Search for the cell housing the specified text and yield its [X, Y] center coordinate. 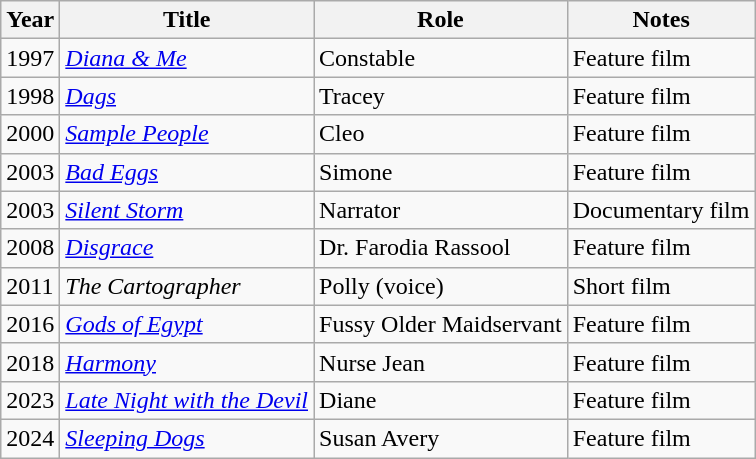
1997 [30, 58]
2008 [30, 248]
Cleo [441, 134]
Harmony [187, 362]
Polly (voice) [441, 286]
Notes [661, 20]
2016 [30, 324]
Late Night with the Devil [187, 400]
Disgrace [187, 248]
Dr. Farodia Rassool [441, 248]
Tracey [441, 96]
Constable [441, 58]
Short film [661, 286]
2000 [30, 134]
Diane [441, 400]
Diana & Me [187, 58]
Nurse Jean [441, 362]
Title [187, 20]
Narrator [441, 210]
Year [30, 20]
Bad Eggs [187, 172]
Sleeping Dogs [187, 438]
Sample People [187, 134]
2024 [30, 438]
Dags [187, 96]
The Cartographer [187, 286]
Documentary film [661, 210]
Fussy Older Maidservant [441, 324]
2023 [30, 400]
Gods of Egypt [187, 324]
Susan Avery [441, 438]
2011 [30, 286]
1998 [30, 96]
Role [441, 20]
Silent Storm [187, 210]
2018 [30, 362]
Simone [441, 172]
